Locate the cell with the specified text and output its (x, y) center coordinate. 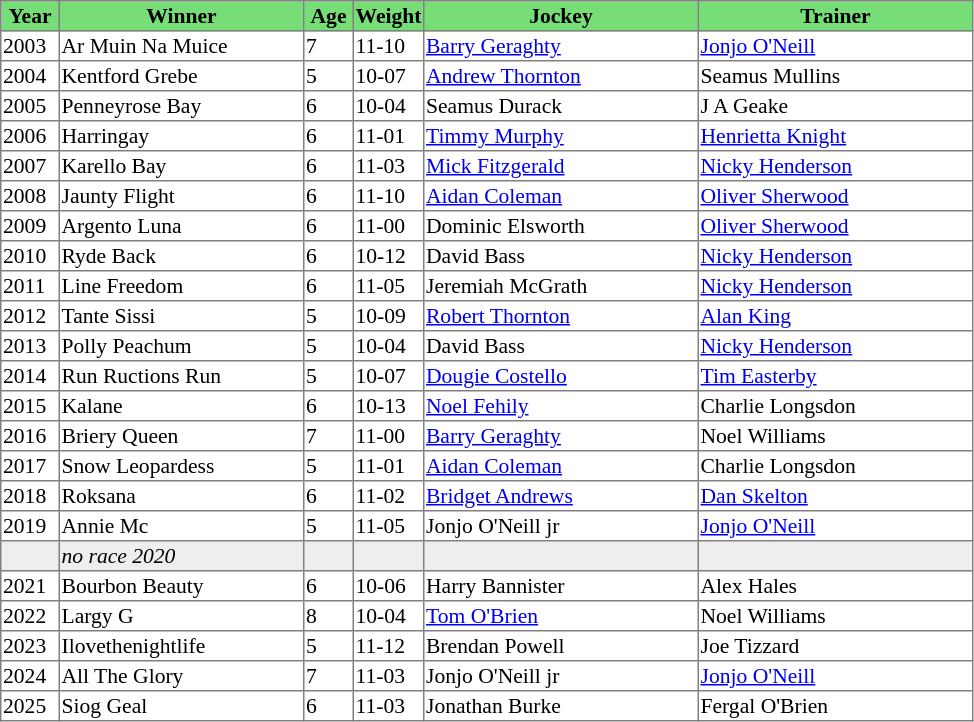
2012 (30, 316)
Line Freedom (181, 286)
Bourbon Beauty (181, 586)
Ar Muin Na Muice (181, 46)
2011 (30, 286)
Dan Skelton (835, 496)
Tim Easterby (835, 376)
2016 (30, 436)
Timmy Murphy (561, 136)
Fergal O'Brien (835, 706)
Largy G (181, 616)
2004 (30, 76)
2010 (30, 256)
2006 (30, 136)
2015 (30, 406)
Dougie Costello (561, 376)
Run Ructions Run (181, 376)
Jockey (561, 16)
Argento Luna (181, 226)
Winner (181, 16)
Year (30, 16)
2017 (30, 466)
Dominic Elsworth (561, 226)
Age (329, 16)
2003 (30, 46)
Harry Bannister (561, 586)
2007 (30, 166)
Seamus Mullins (835, 76)
Harringay (181, 136)
Ilovethenightlife (181, 646)
Alex Hales (835, 586)
2023 (30, 646)
8 (329, 616)
Alan King (835, 316)
Snow Leopardess (181, 466)
11-02 (388, 496)
2008 (30, 196)
10-12 (388, 256)
Robert Thornton (561, 316)
2018 (30, 496)
Tom O'Brien (561, 616)
Karello Bay (181, 166)
Joe Tizzard (835, 646)
Penneyrose Bay (181, 106)
2009 (30, 226)
Mick Fitzgerald (561, 166)
Siog Geal (181, 706)
2014 (30, 376)
Trainer (835, 16)
10-09 (388, 316)
Seamus Durack (561, 106)
Bridget Andrews (561, 496)
Ryde Back (181, 256)
Jaunty Flight (181, 196)
Roksana (181, 496)
Annie Mc (181, 526)
2022 (30, 616)
Brendan Powell (561, 646)
Kentford Grebe (181, 76)
2021 (30, 586)
2019 (30, 526)
Kalane (181, 406)
2025 (30, 706)
10-13 (388, 406)
Noel Fehily (561, 406)
Jeremiah McGrath (561, 286)
2005 (30, 106)
Briery Queen (181, 436)
2024 (30, 676)
no race 2020 (181, 556)
10-06 (388, 586)
2013 (30, 346)
Weight (388, 16)
Andrew Thornton (561, 76)
Henrietta Knight (835, 136)
Tante Sissi (181, 316)
Jonathan Burke (561, 706)
11-12 (388, 646)
J A Geake (835, 106)
Polly Peachum (181, 346)
All The Glory (181, 676)
